Capture the cell that displays the provided text and extract its [X, Y] central coordinate. 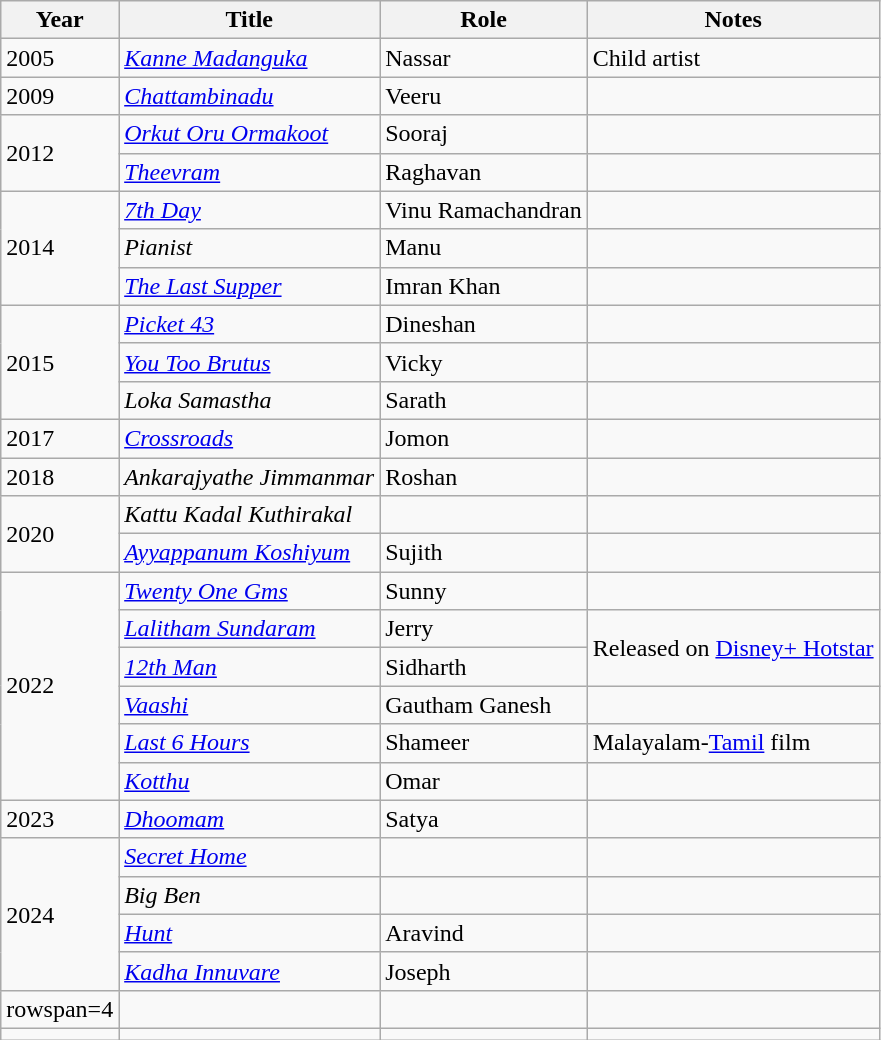
Title [250, 20]
Lalitham Sundaram [250, 629]
Shameer [484, 743]
Jerry [484, 629]
Kotthu [250, 781]
Satya [484, 819]
Aravind [484, 933]
Chattambinadu [250, 96]
The Last Supper [250, 286]
2024 [60, 914]
Roshan [484, 477]
2014 [60, 248]
Vinu Ramachandran [484, 210]
Imran Khan [484, 286]
Dhoomam [250, 819]
Gautham Ganesh [484, 705]
Picket 43 [250, 324]
Ankarajyathe Jimmanmar [250, 477]
Raghavan [484, 172]
rowspan=4 [60, 1009]
Role [484, 20]
Big Ben [250, 895]
Sooraj [484, 134]
Child artist [733, 58]
12th Man [250, 667]
Vaashi [250, 705]
2012 [60, 153]
Loka Samastha [250, 400]
Notes [733, 20]
Veeru [484, 96]
Pianist [250, 248]
Kattu Kadal Kuthirakal [250, 515]
2022 [60, 686]
Sarath [484, 400]
Nassar [484, 58]
Theevram [250, 172]
Crossroads [250, 438]
Sidharth [484, 667]
2018 [60, 477]
Twenty One Gms [250, 591]
Sujith [484, 553]
7th Day [250, 210]
Last 6 Hours [250, 743]
Year [60, 20]
Omar [484, 781]
2023 [60, 819]
Orkut Oru Ormakoot [250, 134]
Hunt [250, 933]
Joseph [484, 971]
Kadha Innuvare [250, 971]
2015 [60, 362]
2020 [60, 534]
Kanne Madanguka [250, 58]
Malayalam-Tamil film [733, 743]
Dineshan [484, 324]
Vicky [484, 362]
2009 [60, 96]
Released on Disney+ Hotstar [733, 648]
Ayyappanum Koshiyum [250, 553]
Secret Home [250, 857]
You Too Brutus [250, 362]
Manu [484, 248]
Sunny [484, 591]
Jomon [484, 438]
2017 [60, 438]
2005 [60, 58]
